From the cell containing the given text, extract its center point as (X, Y) coordinate. 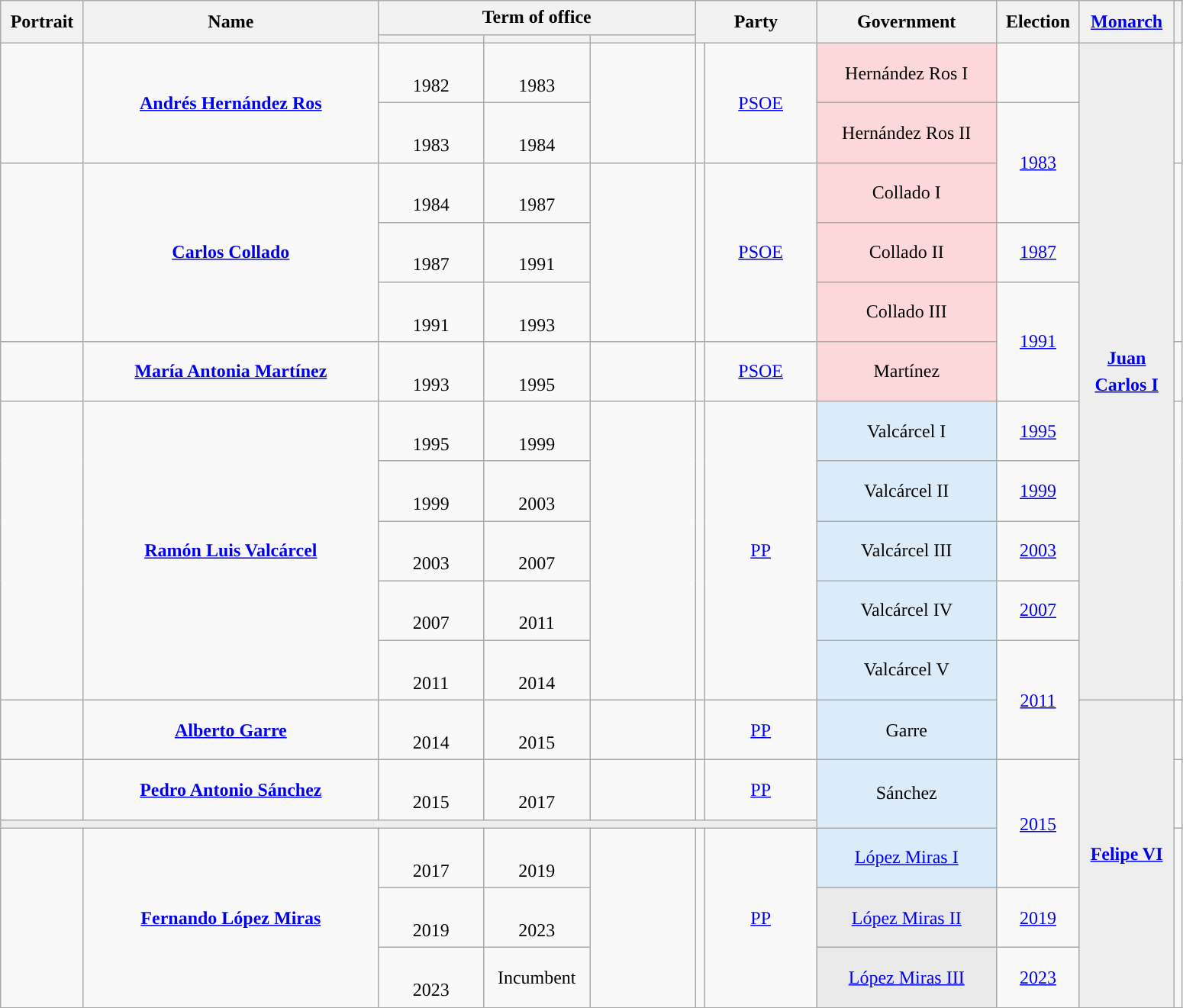
Alberto Garre (230, 730)
Valcárcel IV (907, 610)
Garre (907, 730)
Martínez (907, 372)
Sánchez (907, 794)
Andrés Hernández Ros (230, 102)
Government (907, 22)
Ramón Luis Valcárcel (230, 551)
Hernández Ros I (907, 72)
Collado II (907, 252)
Party (756, 22)
López Miras II (907, 917)
López Miras I (907, 858)
1982 (430, 72)
Election (1038, 22)
Monarch (1127, 22)
Felipe VI (1127, 854)
Valcárcel II (907, 491)
Juan Carlos I (1127, 371)
Fernando López Miras (230, 917)
Collado I (907, 192)
Valcárcel I (907, 431)
Portrait (43, 22)
Hernández Ros II (907, 133)
Collado III (907, 312)
Carlos Collado (230, 252)
Incumbent (537, 977)
Pedro Antonio Sánchez (230, 790)
Valcárcel III (907, 551)
Valcárcel V (907, 670)
María Antonia Martínez (230, 372)
Term of office (537, 18)
López Miras III (907, 977)
Name (230, 22)
